Determine the (X, Y) coordinate at the center of the cell enclosing the given text.  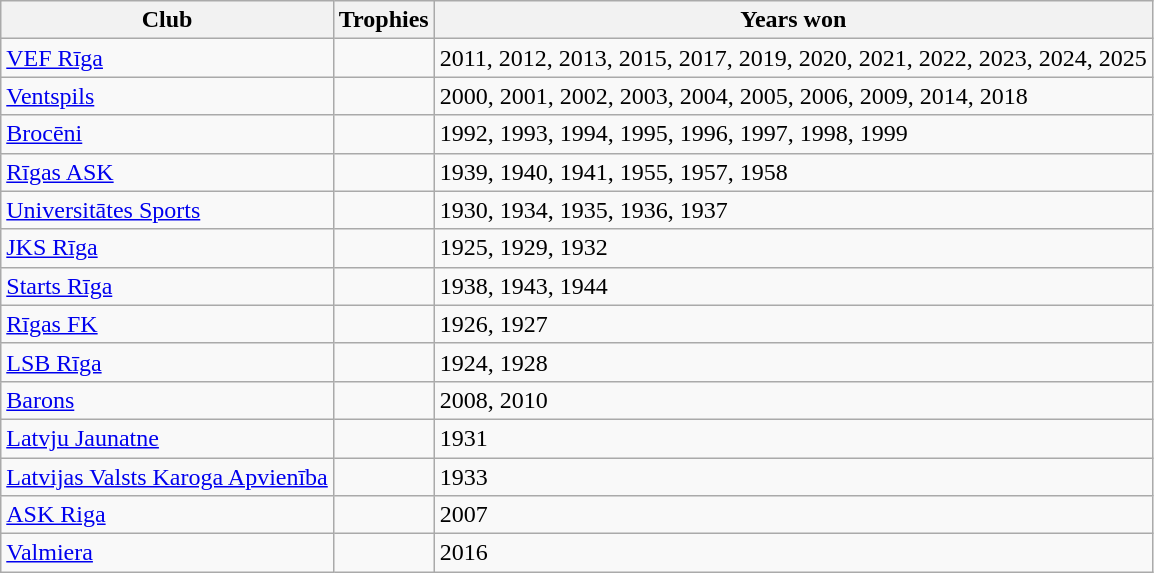
JKS Rīga (168, 248)
1938, 1943, 1944 (793, 286)
1939, 1940, 1941, 1955, 1957, 1958 (793, 172)
Valmiera (168, 553)
1992, 1993, 1994, 1995, 1996, 1997, 1998, 1999 (793, 134)
1925, 1929, 1932 (793, 248)
ASK Riga (168, 515)
Starts Rīga (168, 286)
Ventspils (168, 96)
2000, 2001, 2002, 2003, 2004, 2005, 2006, 2009, 2014, 2018 (793, 96)
Trophies (384, 20)
Barons (168, 400)
Club (168, 20)
2007 (793, 515)
Brocēni (168, 134)
1933 (793, 477)
2016 (793, 553)
LSB Rīga (168, 362)
Latvju Jaunatne (168, 438)
Rīgas FK (168, 324)
Universitātes Sports (168, 210)
Years won (793, 20)
1924, 1928 (793, 362)
2008, 2010 (793, 400)
2011, 2012, 2013, 2015, 2017, 2019, 2020, 2021, 2022, 2023, 2024, 2025 (793, 58)
1931 (793, 438)
1930, 1934, 1935, 1936, 1937 (793, 210)
Rīgas ASK (168, 172)
VEF Rīga (168, 58)
1926, 1927 (793, 324)
Latvijas Valsts Karoga Apvienība (168, 477)
